Determine the (x, y) coordinate at the center of the cell enclosing the given text.  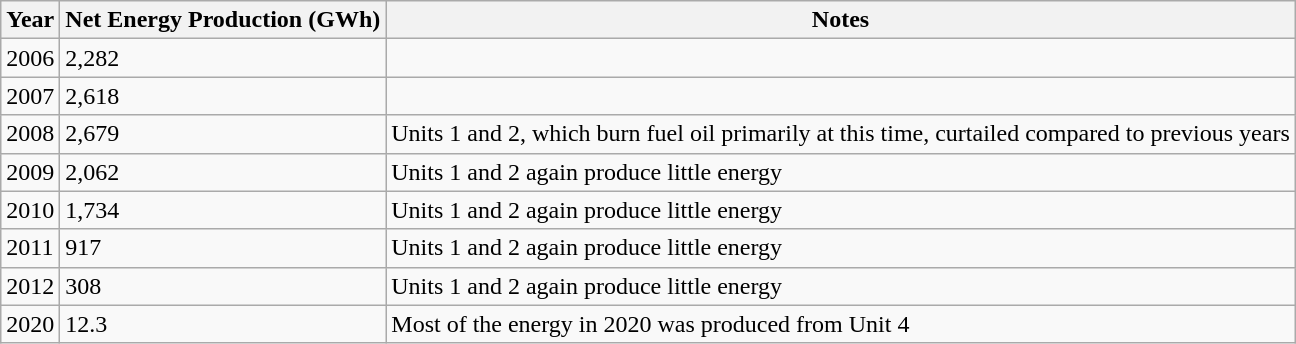
2,282 (223, 58)
Year (30, 20)
12.3 (223, 324)
2010 (30, 210)
2006 (30, 58)
917 (223, 248)
2008 (30, 134)
2,679 (223, 134)
2011 (30, 248)
2,062 (223, 172)
Net Energy Production (GWh) (223, 20)
2,618 (223, 96)
2009 (30, 172)
Most of the energy in 2020 was produced from Unit 4 (841, 324)
2007 (30, 96)
308 (223, 286)
1,734 (223, 210)
Units 1 and 2, which burn fuel oil primarily at this time, curtailed compared to previous years (841, 134)
Notes (841, 20)
2020 (30, 324)
2012 (30, 286)
